Determine the (x, y) coordinate at the center of the cell enclosing the given text.  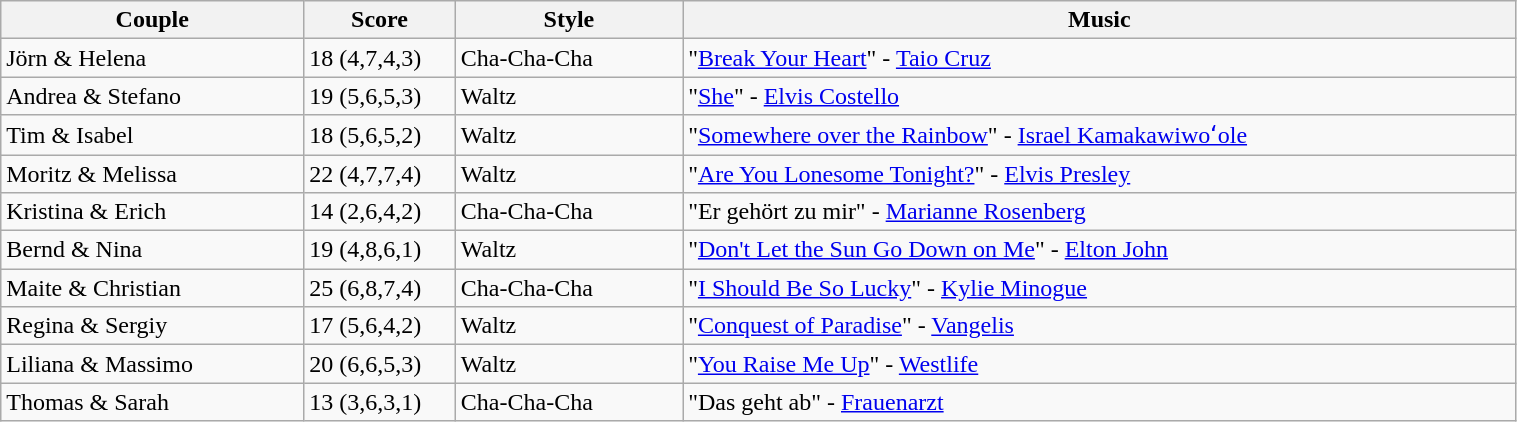
22 (4,7,7,4) (380, 173)
14 (2,6,4,2) (380, 212)
"Break Your Heart" - Taio Cruz (1100, 58)
Score (380, 20)
Kristina & Erich (152, 212)
"She" - Elvis Costello (1100, 96)
Maite & Christian (152, 288)
"Don't Let the Sun Go Down on Me" - Elton John (1100, 250)
"Er gehört zu mir" - Marianne Rosenberg (1100, 212)
"I Should Be So Lucky" - Kylie Minogue (1100, 288)
13 (3,6,3,1) (380, 402)
Music (1100, 20)
Tim & Isabel (152, 135)
"Conquest of Paradise" - Vangelis (1100, 326)
20 (6,6,5,3) (380, 364)
Liliana & Massimo (152, 364)
18 (4,7,4,3) (380, 58)
"Das geht ab" - Frauenarzt (1100, 402)
Style (568, 20)
Andrea & Stefano (152, 96)
18 (5,6,5,2) (380, 135)
25 (6,8,7,4) (380, 288)
Jörn & Helena (152, 58)
Bernd & Nina (152, 250)
"Are You Lonesome Tonight?" - Elvis Presley (1100, 173)
Couple (152, 20)
17 (5,6,4,2) (380, 326)
"Somewhere over the Rainbow" - Israel Kamakawiwoʻole (1100, 135)
Moritz & Melissa (152, 173)
19 (4,8,6,1) (380, 250)
Thomas & Sarah (152, 402)
"You Raise Me Up" - Westlife (1100, 364)
19 (5,6,5,3) (380, 96)
Regina & Sergiy (152, 326)
